Capture the cell that displays the provided text and extract its (x, y) central coordinate. 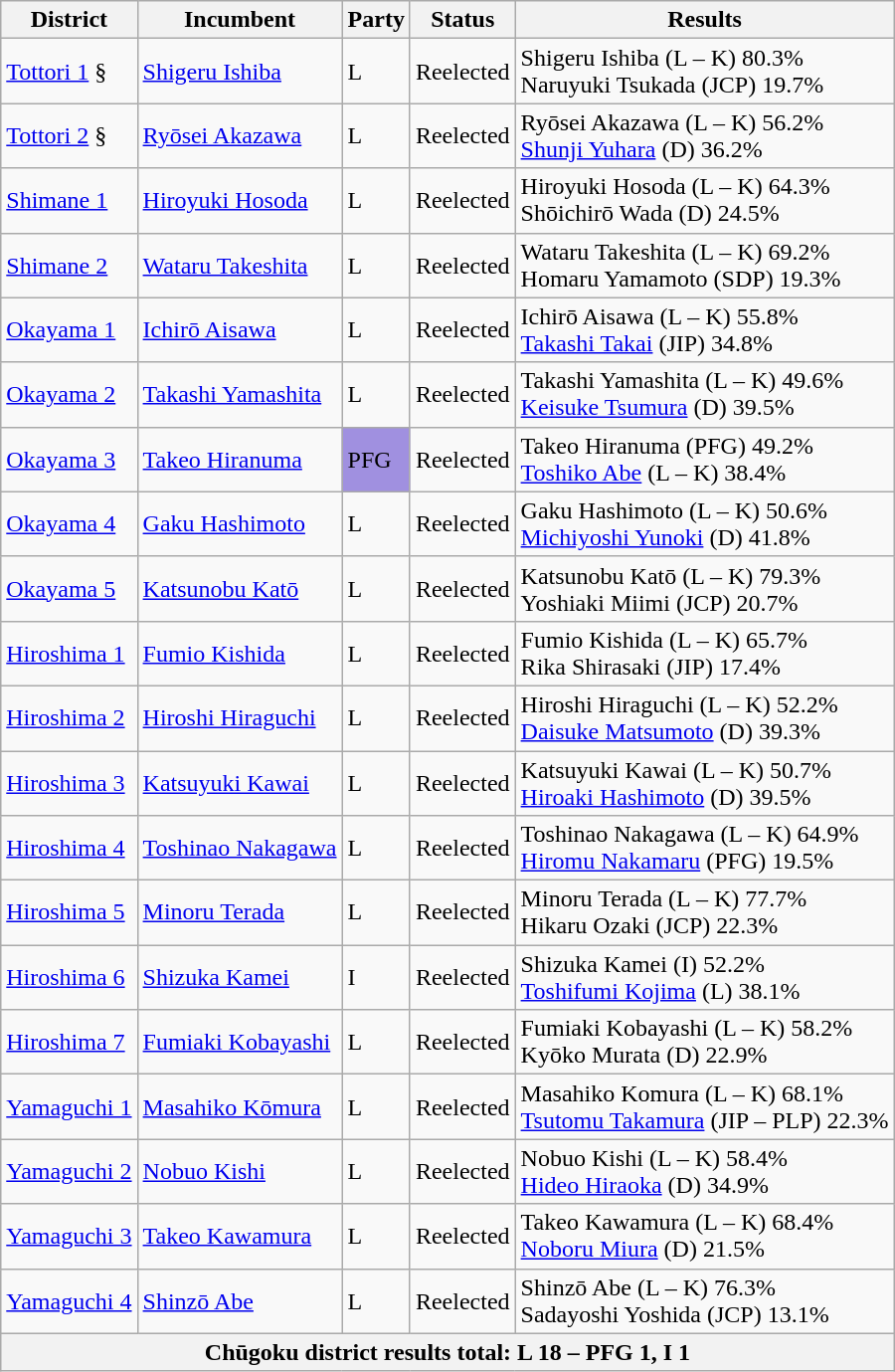
Status (462, 20)
Shigeru Ishiba (L – K) 80.3%Naruyuki Tsukada (JCP) 19.7% (704, 72)
Minoru Terada (240, 913)
Shinzō Abe (240, 1301)
Takeo Kawamura (240, 1236)
Hiroshima 4 (70, 848)
Fumio Kishida (240, 653)
Hiroyuki Hosoda (240, 201)
Yamaguchi 2 (70, 1172)
Ichirō Aisawa (L – K) 55.8%Takashi Takai (JIP) 34.8% (704, 330)
Shinzō Abe (L – K) 76.3%Sadayoshi Yoshida (JCP) 13.1% (704, 1301)
Hiroshima 2 (70, 718)
Ryōsei Akazawa (240, 135)
Takeo Hiranuma (240, 460)
Shizuka Kamei (240, 977)
Okayama 3 (70, 460)
PFG (376, 460)
Shimane 2 (70, 265)
Shizuka Kamei (I) 52.2%Toshifumi Kojima (L) 38.1% (704, 977)
Okayama 5 (70, 589)
Hiroshima 7 (70, 1043)
Okayama 2 (70, 394)
Ryōsei Akazawa (L – K) 56.2%Shunji Yuhara (D) 36.2% (704, 135)
Hiroyuki Hosoda (L – K) 64.3%Shōichirō Wada (D) 24.5% (704, 201)
Fumiaki Kobayashi (240, 1043)
Wataru Takeshita (240, 265)
Masahiko Komura (L – K) 68.1%Tsutomu Takamura (JIP – PLP) 22.3% (704, 1106)
Hiroshima 1 (70, 653)
Hiroshima 5 (70, 913)
Hiroshima 3 (70, 782)
Yamaguchi 1 (70, 1106)
Toshinao Nakagawa (L – K) 64.9%Hiromu Nakamaru (PFG) 19.5% (704, 848)
Hiroshi Hiraguchi (L – K) 52.2%Daisuke Matsumoto (D) 39.3% (704, 718)
Okayama 4 (70, 523)
Katsuyuki Kawai (L – K) 50.7%Hiroaki Hashimoto (D) 39.5% (704, 782)
Minoru Terada (L – K) 77.7%Hikaru Ozaki (JCP) 22.3% (704, 913)
Toshinao Nakagawa (240, 848)
Takashi Yamashita (L – K) 49.6%Keisuke Tsumura (D) 39.5% (704, 394)
Party (376, 20)
Incumbent (240, 20)
Nobuo Kishi (L – K) 58.4%Hideo Hiraoka (D) 34.9% (704, 1172)
Hiroshima 6 (70, 977)
Gaku Hashimoto (L – K) 50.6%Michiyoshi Yunoki (D) 41.8% (704, 523)
Yamaguchi 4 (70, 1301)
Yamaguchi 3 (70, 1236)
Fumiaki Kobayashi (L – K) 58.2%Kyōko Murata (D) 22.9% (704, 1043)
Wataru Takeshita (L – K) 69.2%Homaru Yamamoto (SDP) 19.3% (704, 265)
Masahiko Kōmura (240, 1106)
Okayama 1 (70, 330)
Katsuyuki Kawai (240, 782)
Fumio Kishida (L – K) 65.7%Rika Shirasaki (JIP) 17.4% (704, 653)
District (70, 20)
Takeo Kawamura (L – K) 68.4%Noboru Miura (D) 21.5% (704, 1236)
Chūgoku district results total: L 18 – PFG 1, I 1 (447, 1352)
Gaku Hashimoto (240, 523)
Ichirō Aisawa (240, 330)
Shigeru Ishiba (240, 72)
Takeo Hiranuma (PFG) 49.2%Toshiko Abe (L – K) 38.4% (704, 460)
Katsunobu Katō (L – K) 79.3%Yoshiaki Miimi (JCP) 20.7% (704, 589)
Tottori 2 § (70, 135)
Shimane 1 (70, 201)
Hiroshi Hiraguchi (240, 718)
Takashi Yamashita (240, 394)
Tottori 1 § (70, 72)
Katsunobu Katō (240, 589)
Results (704, 20)
Nobuo Kishi (240, 1172)
I (376, 977)
